Identify which cell holds the provided text, then report its (X, Y) central coordinate. 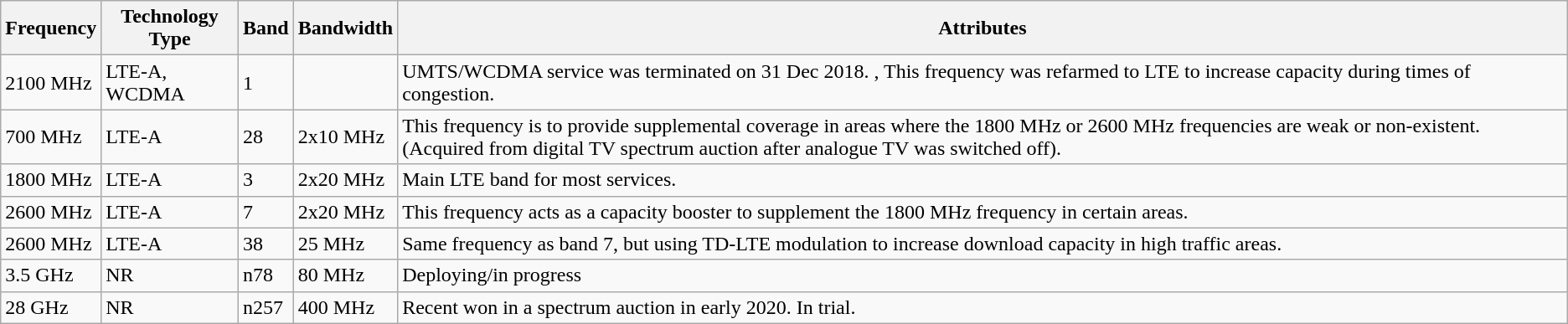
UMTS/WCDMA service was terminated on 31 Dec 2018. , This frequency was refarmed to LTE to increase capacity during times of congestion. (983, 82)
LTE-A, WCDMA (170, 82)
n78 (266, 275)
Bandwidth (345, 28)
2x10 MHz (345, 137)
3.5 GHz (51, 275)
n257 (266, 307)
Recent won in a spectrum auction in early 2020. In trial. (983, 307)
Band (266, 28)
1 (266, 82)
38 (266, 244)
7 (266, 212)
Attributes (983, 28)
This frequency acts as a capacity booster to supplement the 1800 MHz frequency in certain areas. (983, 212)
Same frequency as band 7, but using TD-LTE modulation to increase download capacity in high traffic areas. (983, 244)
Frequency (51, 28)
28 (266, 137)
28 GHz (51, 307)
3 (266, 180)
80 MHz (345, 275)
700 MHz (51, 137)
Main LTE band for most services. (983, 180)
2100 MHz (51, 82)
1800 MHz (51, 180)
Deploying/in progress (983, 275)
25 MHz (345, 244)
Technology Type (170, 28)
400 MHz (345, 307)
